Determine the [X, Y] coordinate at the center of the cell enclosing the given text.  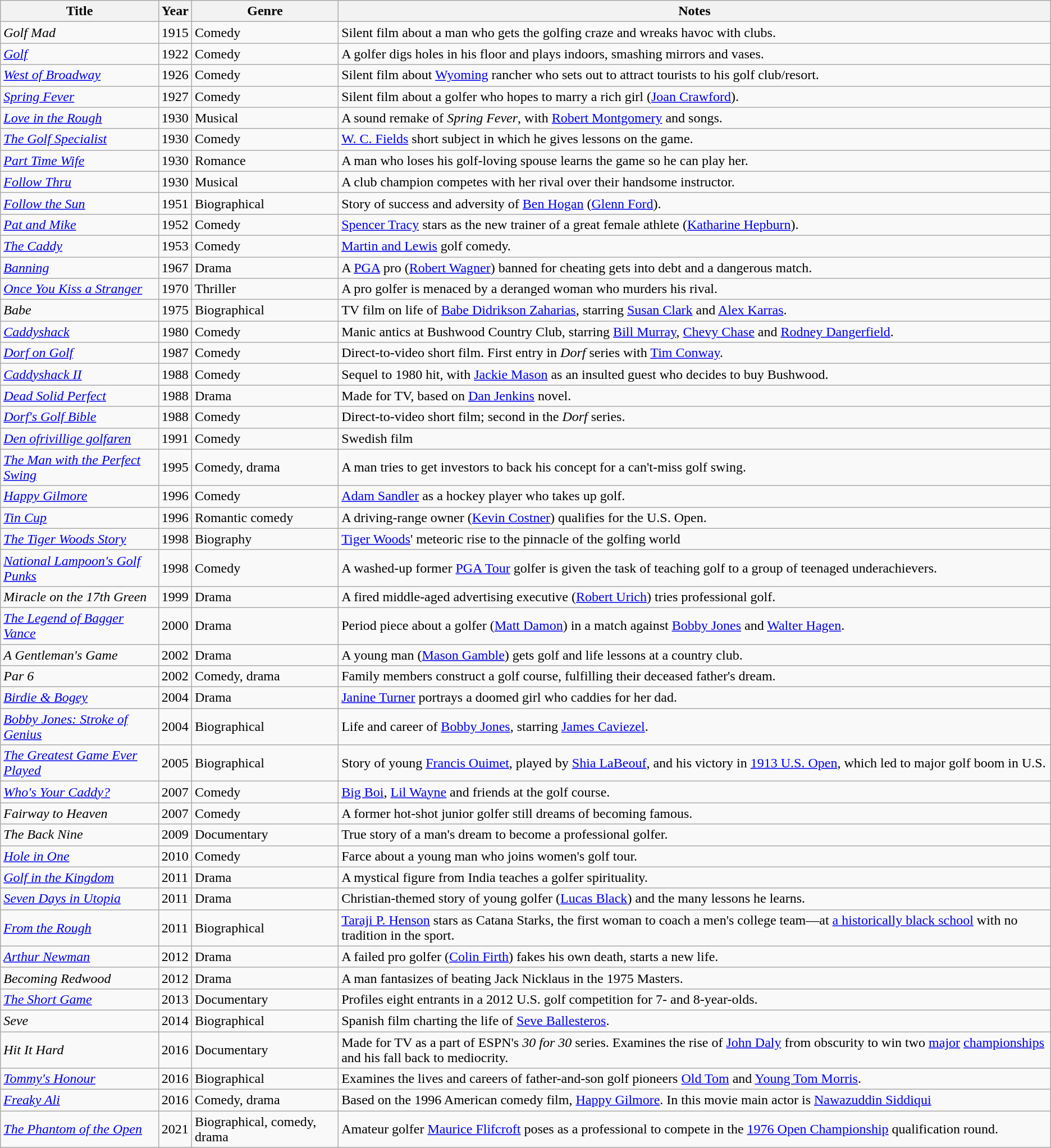
Babe [80, 310]
A former hot-shot junior golfer still dreams of becoming famous. [695, 813]
1927 [175, 97]
Pat and Mike [80, 225]
Miracle on the 17th Green [80, 597]
Hit It Hard [80, 1050]
1980 [175, 332]
Romantic comedy [265, 518]
The Greatest Game Ever Played [80, 763]
Spring Fever [80, 97]
1970 [175, 289]
A washed-up former PGA Tour golfer is given the task of teaching golf to a group of teenaged underachievers. [695, 568]
Caddyshack [80, 332]
West of Broadway [80, 75]
Banning [80, 268]
Genre [265, 11]
A pro golfer is menaced by a deranged woman who murders his rival. [695, 289]
Par 6 [80, 676]
Caddyshack II [80, 374]
From the Rough [80, 927]
2000 [175, 625]
A club champion competes with her rival over their handsome instructor. [695, 182]
1922 [175, 54]
Title [80, 11]
1991 [175, 438]
Love in the Rough [80, 118]
Follow Thru [80, 182]
The Back Nine [80, 835]
A PGA pro (Robert Wagner) banned for cheating gets into debt and a dangerous match. [695, 268]
Taraji P. Henson stars as Catana Starks, the first woman to coach a men's college team—at a historically black school with no tradition in the sport. [695, 927]
Martin and Lewis golf comedy. [695, 246]
TV film on life of Babe Didrikson Zaharias, starring Susan Clark and Alex Karras. [695, 310]
Christian-themed story of young golfer (Lucas Black) and the many lessons he learns. [695, 899]
Notes [695, 11]
A young man (Mason Gamble) gets golf and life lessons at a country club. [695, 655]
The Caddy [80, 246]
1999 [175, 597]
Direct-to-video short film. First entry in Dorf series with Tim Conway. [695, 353]
A golfer digs holes in his floor and plays indoors, smashing mirrors and vases. [695, 54]
1953 [175, 246]
2005 [175, 763]
Adam Sandler as a hockey player who takes up golf. [695, 496]
Happy Gilmore [80, 496]
1975 [175, 310]
Bobby Jones: Stroke of Genius [80, 726]
Swedish film [695, 438]
1995 [175, 467]
Janine Turner portrays a doomed girl who caddies for her dad. [695, 698]
2013 [175, 999]
Hole in One [80, 856]
Biography [265, 539]
Seven Days in Utopia [80, 899]
Golf Mad [80, 33]
Farce about a young man who joins women's golf tour. [695, 856]
Silent film about a man who gets the golfing craze and wreaks havoc with clubs. [695, 33]
The Short Game [80, 999]
True story of a man's dream to become a professional golfer. [695, 835]
Spencer Tracy stars as the new trainer of a great female athlete (Katharine Hepburn). [695, 225]
A driving-range owner (Kevin Costner) qualifies for the U.S. Open. [695, 518]
Tommy's Honour [80, 1079]
Who's Your Caddy? [80, 792]
A failed pro golfer (Colin Firth) fakes his own death, starts a new life. [695, 957]
Thriller [265, 289]
Fairway to Heaven [80, 813]
Birdie & Bogey [80, 698]
Becoming Redwood [80, 978]
A mystical figure from India teaches a golfer spirituality. [695, 877]
Big Boi, Lil Wayne and friends at the golf course. [695, 792]
A fired middle-aged advertising executive (Robert Urich) tries professional golf. [695, 597]
Silent film about Wyoming rancher who sets out to attract tourists to his golf club/resort. [695, 75]
A Gentleman's Game [80, 655]
The Legend of Bagger Vance [80, 625]
Romance [265, 161]
Golf [80, 54]
Den ofrivillige golfaren [80, 438]
Based on the 1996 American comedy film, Happy Gilmore. In this movie main actor is Nawazuddin Siddiqui [695, 1100]
2010 [175, 856]
The Phantom of the Open [80, 1129]
Tin Cup [80, 518]
Examines the lives and careers of father-and-son golf pioneers Old Tom and Young Tom Morris. [695, 1079]
Follow the Sun [80, 203]
Family members construct a golf course, fulfilling their deceased father's dream. [695, 676]
W. C. Fields short subject in which he gives lessons on the game. [695, 139]
1926 [175, 75]
Year [175, 11]
2009 [175, 835]
The Man with the Perfect Swing [80, 467]
Silent film about a golfer who hopes to marry a rich girl (Joan Crawford). [695, 97]
1967 [175, 268]
Once You Kiss a Stranger [80, 289]
Seve [80, 1021]
The Tiger Woods Story [80, 539]
Dead Solid Perfect [80, 396]
1987 [175, 353]
Spanish film charting the life of Seve Ballesteros. [695, 1021]
National Lampoon's Golf Punks [80, 568]
Made for TV, based on Dan Jenkins novel. [695, 396]
Story of success and adversity of Ben Hogan (Glenn Ford). [695, 203]
Dorf on Golf [80, 353]
Direct-to-video short film; second in the Dorf series. [695, 417]
The Golf Specialist [80, 139]
2014 [175, 1021]
Golf in the Kingdom [80, 877]
Manic antics at Bushwood Country Club, starring Bill Murray, Chevy Chase and Rodney Dangerfield. [695, 332]
Profiles eight entrants in a 2012 U.S. golf competition for 7- and 8-year-olds. [695, 999]
Sequel to 1980 hit, with Jackie Mason as an insulted guest who decides to buy Bushwood. [695, 374]
1915 [175, 33]
Part Time Wife [80, 161]
Amateur golfer Maurice Flifcroft poses as a professional to compete in the 1976 Open Championship qualification round. [695, 1129]
Biographical, comedy, drama [265, 1129]
2021 [175, 1129]
Story of young Francis Ouimet, played by Shia LaBeouf, and his victory in 1913 U.S. Open, which led to major golf boom in U.S. [695, 763]
Life and career of Bobby Jones, starring James Caviezel. [695, 726]
Tiger Woods' meteoric rise to the pinnacle of the golfing world [695, 539]
Period piece about a golfer (Matt Damon) in a match against Bobby Jones and Walter Hagen. [695, 625]
1952 [175, 225]
A man tries to get investors to back his concept for a can't-miss golf swing. [695, 467]
A sound remake of Spring Fever, with Robert Montgomery and songs. [695, 118]
A man who loses his golf-loving spouse learns the game so he can play her. [695, 161]
1951 [175, 203]
Arthur Newman [80, 957]
Freaky Ali [80, 1100]
Dorf's Golf Bible [80, 417]
A man fantasizes of beating Jack Nicklaus in the 1975 Masters. [695, 978]
